Extract the [x, y] coordinate from the center of the cell holding the provided text.  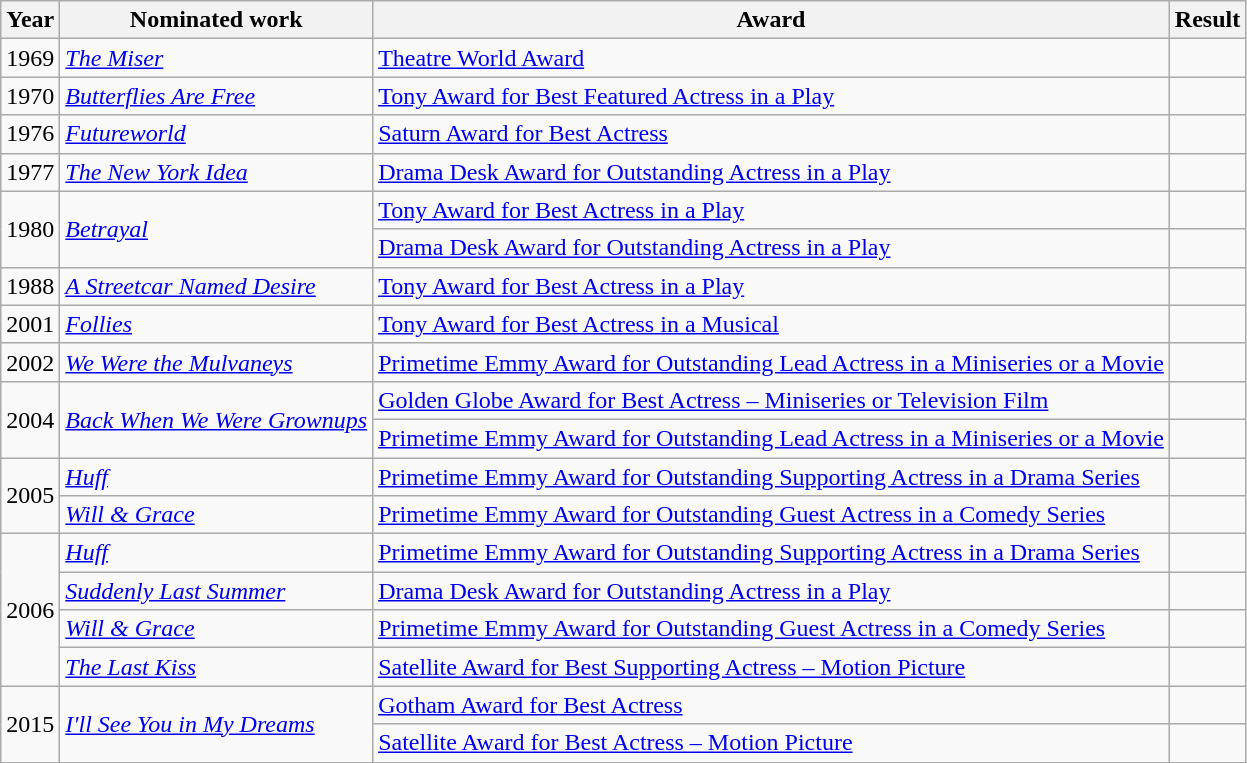
1980 [30, 229]
Tony Award for Best Featured Actress in a Play [772, 96]
Satellite Award for Best Supporting Actress – Motion Picture [772, 667]
Suddenly Last Summer [216, 591]
A Streetcar Named Desire [216, 286]
We Were the Mulvaneys [216, 362]
2001 [30, 324]
I'll See You in My Dreams [216, 724]
Butterflies Are Free [216, 96]
1976 [30, 134]
Gotham Award for Best Actress [772, 705]
The New York Idea [216, 172]
The Miser [216, 58]
2004 [30, 419]
Year [30, 20]
Award [772, 20]
Tony Award for Best Actress in a Musical [772, 324]
Futureworld [216, 134]
1988 [30, 286]
Theatre World Award [772, 58]
The Last Kiss [216, 667]
Golden Globe Award for Best Actress – Miniseries or Television Film [772, 400]
2002 [30, 362]
Saturn Award for Best Actress [772, 134]
1970 [30, 96]
Result [1207, 20]
Nominated work [216, 20]
Betrayal [216, 229]
2015 [30, 724]
Back When We Were Grownups [216, 419]
1969 [30, 58]
Follies [216, 324]
Satellite Award for Best Actress – Motion Picture [772, 743]
2006 [30, 610]
1977 [30, 172]
2005 [30, 496]
